Capture the cell that displays the provided text and extract its (x, y) central coordinate. 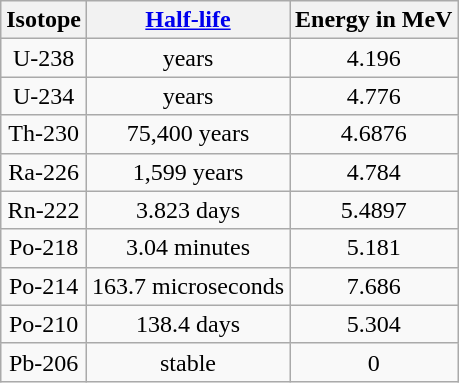
3.04 minutes (188, 248)
Th-230 (44, 134)
U-238 (44, 58)
138.4 days (188, 324)
Po-210 (44, 324)
163.7 microseconds (188, 286)
75,400 years (188, 134)
stable (188, 362)
5.304 (374, 324)
Ra-226 (44, 172)
Pb-206 (44, 362)
7.686 (374, 286)
5.181 (374, 248)
4.6876 (374, 134)
Half-life (188, 20)
3.823 days (188, 210)
5.4897 (374, 210)
4.196 (374, 58)
4.784 (374, 172)
Isotope (44, 20)
Energy in MeV (374, 20)
4.776 (374, 96)
U-234 (44, 96)
0 (374, 362)
Po-218 (44, 248)
Rn-222 (44, 210)
1,599 years (188, 172)
Po-214 (44, 286)
